Locate the cell with the specified text and output its (X, Y) center coordinate. 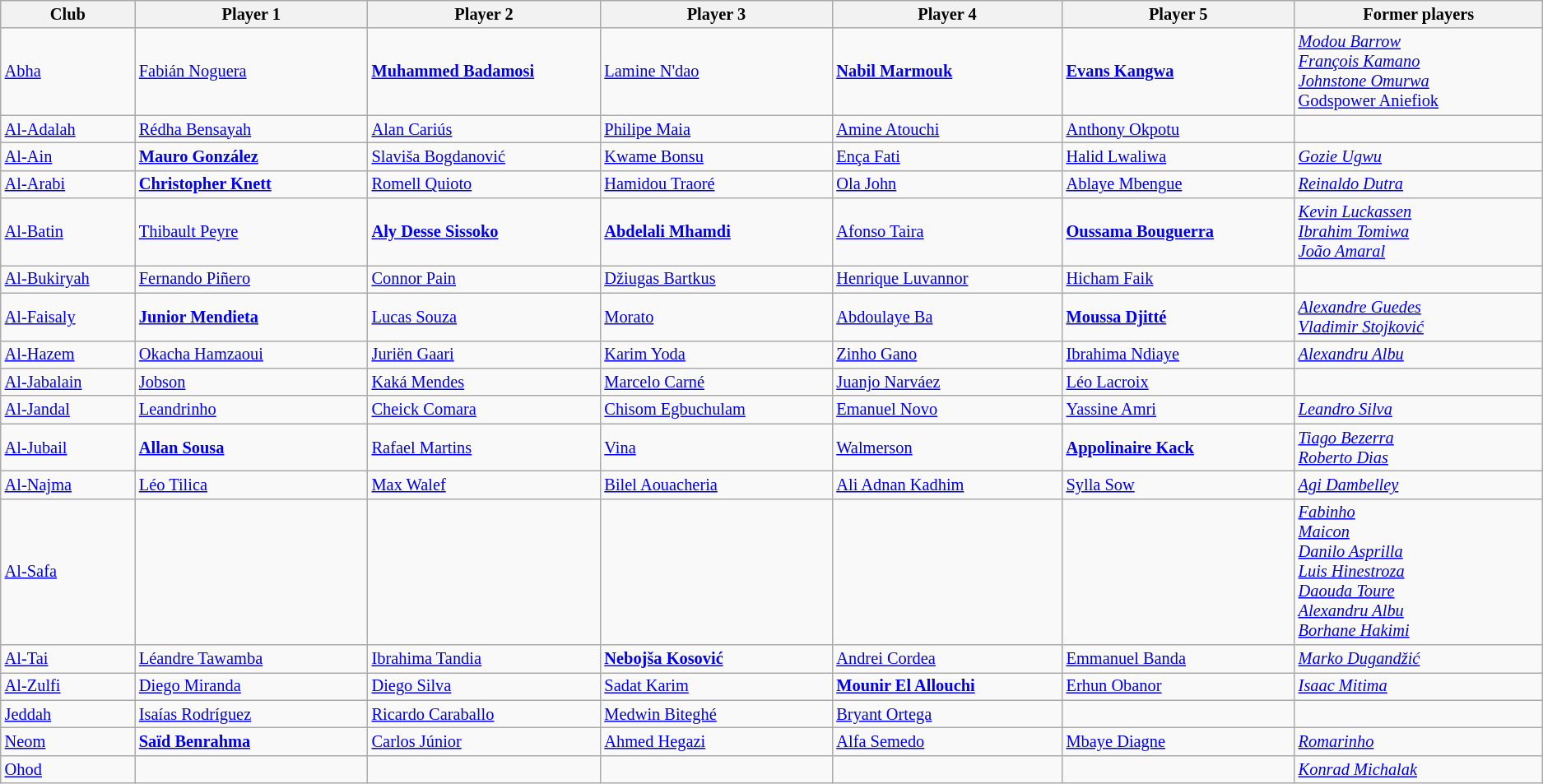
Medwin Biteghé (716, 714)
Juanjo Narváez (946, 382)
Vina (716, 448)
Abha (67, 72)
Konrad Michalak (1419, 769)
Rédha Bensayah (252, 129)
Carlos Júnior (484, 741)
Al-Arabi (67, 184)
Romarinho (1419, 741)
Junior Mendieta (252, 317)
Amine Atouchi (946, 129)
Al-Jubail (67, 448)
Ola John (946, 184)
Isaac Mitima (1419, 686)
Kevin Luckassen Ibrahim Tomiwa João Amaral (1419, 232)
Reinaldo Dutra (1419, 184)
Player 4 (946, 14)
Thibault Peyre (252, 232)
Ablaye Mbengue (1178, 184)
Neom (67, 741)
Tiago Bezerra Roberto Dias (1419, 448)
Abdoulaye Ba (946, 317)
Al-Jandal (67, 410)
Henrique Luvannor (946, 279)
Player 5 (1178, 14)
Marcelo Carné (716, 382)
Isaías Rodríguez (252, 714)
Morato (716, 317)
Walmerson (946, 448)
Fabián Noguera (252, 72)
Christopher Knett (252, 184)
Halid Lwaliwa (1178, 156)
Afonso Taira (946, 232)
Sylla Sow (1178, 485)
Rafael Martins (484, 448)
Leandrinho (252, 410)
Erhun Obanor (1178, 686)
Philipe Maia (716, 129)
Bilel Aouacheria (716, 485)
Ohod (67, 769)
Diego Silva (484, 686)
Club (67, 14)
Nebojša Kosović (716, 659)
Cheick Comara (484, 410)
Al-Batin (67, 232)
Alfa Semedo (946, 741)
Moussa Djitté (1178, 317)
Leandro Silva (1419, 410)
Agi Dambelley (1419, 485)
Al-Safa (67, 572)
Léo Lacroix (1178, 382)
Léandre Tawamba (252, 659)
Chisom Egbuchulam (716, 410)
Former players (1419, 14)
Zinho Gano (946, 355)
Al-Tai (67, 659)
Diego Miranda (252, 686)
Gozie Ugwu (1419, 156)
Sadat Karim (716, 686)
Okacha Hamzaoui (252, 355)
Oussama Bouguerra (1178, 232)
Al-Najma (67, 485)
Mounir El Allouchi (946, 686)
Lamine N'dao (716, 72)
Abdelali Mhamdi (716, 232)
Alexandre Guedes Vladimir Stojković (1419, 317)
Ença Fati (946, 156)
Bryant Ortega (946, 714)
Slaviša Bogdanović (484, 156)
Jeddah (67, 714)
Al-Faisaly (67, 317)
Appolinaire Kack (1178, 448)
Ibrahima Tandia (484, 659)
Player 3 (716, 14)
Hicham Faik (1178, 279)
Fernando Piñero (252, 279)
Anthony Okpotu (1178, 129)
Hamidou Traoré (716, 184)
Lucas Souza (484, 317)
Al-Zulfi (67, 686)
Ali Adnan Kadhim (946, 485)
Aly Desse Sissoko (484, 232)
Ahmed Hegazi (716, 741)
Juriën Gaari (484, 355)
Džiugas Bartkus (716, 279)
Kwame Bonsu (716, 156)
Al-Ain (67, 156)
Emmanuel Banda (1178, 659)
Max Walef (484, 485)
Yassine Amri (1178, 410)
Fabinho Maicon Danilo Asprilla Luis Hinestroza Daouda Toure Alexandru Albu Borhane Hakimi (1419, 572)
Jobson (252, 382)
Al-Adalah (67, 129)
Marko Dugandžić (1419, 659)
Saïd Benrahma (252, 741)
Alexandru Albu (1419, 355)
Emanuel Novo (946, 410)
Mauro González (252, 156)
Alan Cariús (484, 129)
Andrei Cordea (946, 659)
Ricardo Caraballo (484, 714)
Evans Kangwa (1178, 72)
Modou Barrow François Kamano Johnstone Omurwa Godspower Aniefiok (1419, 72)
Al-Jabalain (67, 382)
Al-Bukiryah (67, 279)
Karim Yoda (716, 355)
Muhammed Badamosi (484, 72)
Romell Quioto (484, 184)
Nabil Marmouk (946, 72)
Connor Pain (484, 279)
Player 1 (252, 14)
Player 2 (484, 14)
Allan Sousa (252, 448)
Al-Hazem (67, 355)
Mbaye Diagne (1178, 741)
Kaká Mendes (484, 382)
Ibrahima Ndiaye (1178, 355)
Léo Tilica (252, 485)
